Output the (X, Y) coordinate of the center of the cell containing the given text.  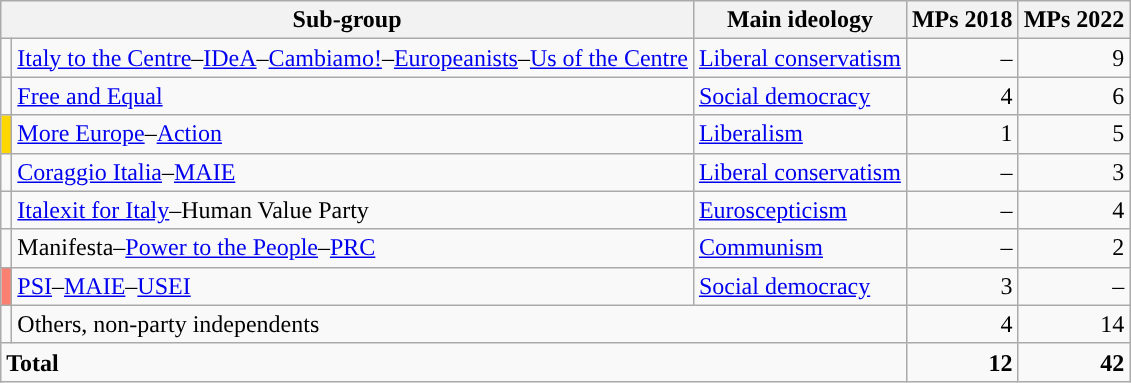
42 (1074, 362)
1 (962, 134)
Italy to the Centre–IDeA–Cambiamo!–Europeanists–Us of the Centre (353, 58)
Others, non-party independents (460, 324)
Liberalism (800, 134)
Euroscepticism (800, 210)
Coraggio Italia–MAIE (353, 172)
Communism (800, 248)
PSI–MAIE–USEI (353, 286)
Main ideology (800, 20)
5 (1074, 134)
MPs 2022 (1074, 20)
14 (1074, 324)
Free and Equal (353, 96)
6 (1074, 96)
MPs 2018 (962, 20)
Manifesta–Power to the People–PRC (353, 248)
More Europe–Action (353, 134)
Total (454, 362)
9 (1074, 58)
2 (1074, 248)
Sub-group (348, 20)
12 (962, 362)
Italexit for Italy–Human Value Party (353, 210)
